Return the (x, y) coordinate for the center point of the cell that contains the specified text.  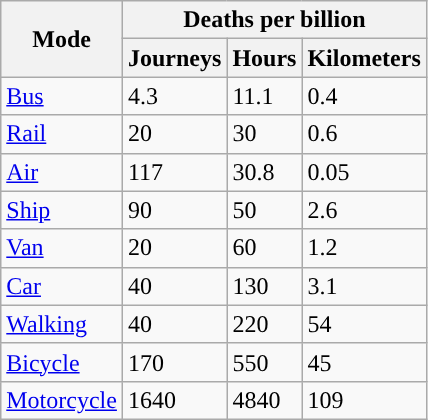
Bus (62, 96)
Deaths per billion (274, 20)
Hours (264, 58)
170 (174, 362)
50 (264, 210)
4840 (264, 400)
Ship (62, 210)
0.6 (364, 134)
220 (264, 324)
0.05 (364, 172)
109 (364, 400)
30.8 (264, 172)
Rail (62, 134)
4.3 (174, 96)
54 (364, 324)
117 (174, 172)
Mode (62, 39)
0.4 (364, 96)
11.1 (264, 96)
90 (174, 210)
Motorcycle (62, 400)
Van (62, 248)
Bicycle (62, 362)
2.6 (364, 210)
45 (364, 362)
3.1 (364, 286)
1640 (174, 400)
Air (62, 172)
Kilometers (364, 58)
1.2 (364, 248)
30 (264, 134)
550 (264, 362)
60 (264, 248)
130 (264, 286)
Walking (62, 324)
Car (62, 286)
Journeys (174, 58)
